Extract the (X, Y) coordinate from the center of the cell holding the provided text.  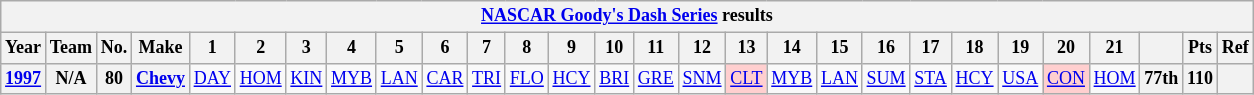
DAY (212, 78)
5 (399, 48)
KIN (306, 78)
15 (840, 48)
1 (212, 48)
14 (792, 48)
SUM (886, 78)
12 (702, 48)
BRI (614, 78)
CAR (445, 78)
16 (886, 48)
6 (445, 48)
11 (656, 48)
FLO (526, 78)
4 (352, 48)
80 (114, 78)
STA (930, 78)
10 (614, 48)
CLT (746, 78)
1997 (24, 78)
18 (974, 48)
7 (487, 48)
2 (260, 48)
Pts (1200, 48)
NASCAR Goody's Dash Series results (627, 16)
77th (1162, 78)
Make (161, 48)
19 (1020, 48)
9 (572, 48)
Chevy (161, 78)
3 (306, 48)
13 (746, 48)
CON (1066, 78)
Team (70, 48)
Ref (1235, 48)
No. (114, 48)
110 (1200, 78)
SNM (702, 78)
TRI (487, 78)
21 (1114, 48)
8 (526, 48)
GRE (656, 78)
N/A (70, 78)
17 (930, 48)
USA (1020, 78)
20 (1066, 48)
Year (24, 48)
